Find where the given text appears and provide that cell's center as [x, y] coordinate. 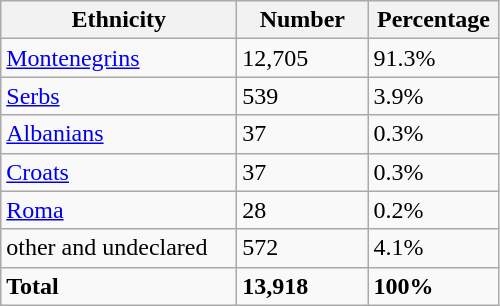
Montenegrins [119, 58]
12,705 [302, 58]
3.9% [434, 96]
91.3% [434, 58]
Serbs [119, 96]
539 [302, 96]
4.1% [434, 248]
Roma [119, 210]
Number [302, 20]
Ethnicity [119, 20]
0.2% [434, 210]
Croats [119, 172]
28 [302, 210]
572 [302, 248]
Albanians [119, 134]
100% [434, 286]
Total [119, 286]
other and undeclared [119, 248]
13,918 [302, 286]
Percentage [434, 20]
